Capture the cell that displays the provided text and extract its (X, Y) central coordinate. 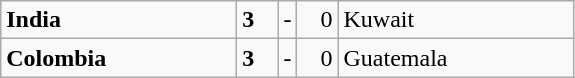
Guatemala (456, 58)
Colombia (119, 58)
Kuwait (456, 20)
India (119, 20)
